Find where the given text appears and provide that cell's center as (X, Y) coordinate. 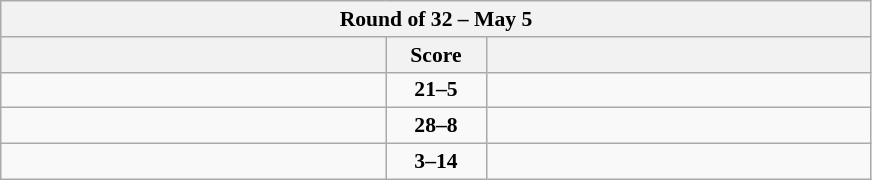
Round of 32 – May 5 (436, 19)
21–5 (436, 90)
3–14 (436, 162)
28–8 (436, 126)
Score (436, 55)
